Determine the [X, Y] coordinate at the center of the cell enclosing the given text.  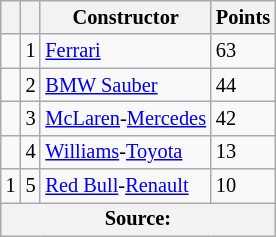
13 [243, 152]
44 [243, 85]
3 [31, 118]
4 [31, 152]
2 [31, 85]
Points [243, 17]
Constructor [125, 17]
Williams-Toyota [125, 152]
BMW Sauber [125, 85]
63 [243, 51]
McLaren-Mercedes [125, 118]
Red Bull-Renault [125, 186]
Source: [138, 219]
5 [31, 186]
10 [243, 186]
42 [243, 118]
Ferrari [125, 51]
